Extract the (X, Y) coordinate from the center of the cell holding the provided text.  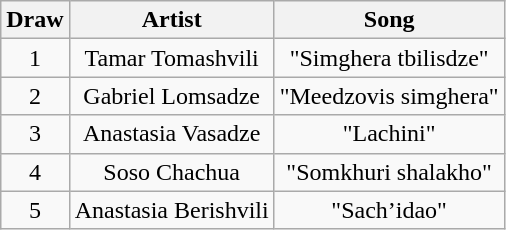
Soso Chachua (172, 172)
3 (35, 134)
Gabriel Lomsadze (172, 96)
"Meedzovis simghera" (389, 96)
"Somkhuri shalakho" (389, 172)
Anastasia Berishvili (172, 210)
5 (35, 210)
"Sach’idao" (389, 210)
1 (35, 58)
"Simghera tbilisdze" (389, 58)
Draw (35, 20)
Anastasia Vasadze (172, 134)
2 (35, 96)
Song (389, 20)
Artist (172, 20)
Tamar Tomashvili (172, 58)
"Lachini" (389, 134)
4 (35, 172)
